Find where the given text appears and provide that cell's center as (X, Y) coordinate. 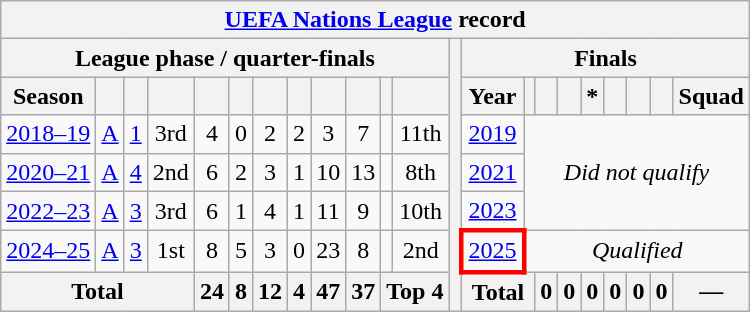
7 (364, 134)
37 (364, 292)
11 (328, 211)
2022–23 (48, 211)
12 (270, 292)
League phase / quarter-finals (225, 58)
Finals (606, 58)
2023 (493, 211)
Top 4 (415, 292)
2019 (493, 134)
2020–21 (48, 172)
— (711, 292)
13 (364, 172)
Year (493, 96)
24 (212, 292)
10 (328, 172)
23 (328, 252)
47 (328, 292)
10th (420, 211)
5 (240, 252)
11th (420, 134)
* (592, 96)
9 (364, 211)
Qualified (637, 252)
Did not qualify (637, 173)
2024–25 (48, 252)
2018–19 (48, 134)
2021 (493, 172)
Season (48, 96)
2025 (493, 252)
Squad (711, 96)
8th (420, 172)
1st (170, 252)
UEFA Nations League record (376, 20)
